Scan for the cell matching the given text and deliver its (x, y) coordinate at center. 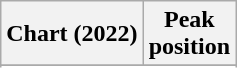
Chart (2022) (72, 34)
Peak position (189, 34)
